Capture the cell that displays the provided text and extract its [x, y] central coordinate. 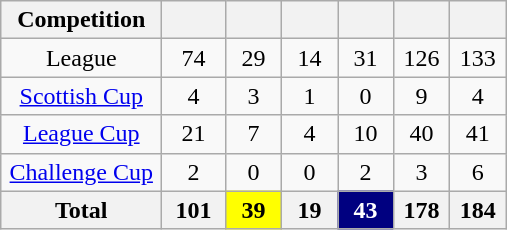
31 [366, 58]
29 [253, 58]
40 [422, 134]
19 [309, 210]
1 [309, 96]
74 [194, 58]
League [82, 58]
Scottish Cup [82, 96]
Challenge Cup [82, 172]
126 [422, 58]
178 [422, 210]
10 [366, 134]
43 [366, 210]
League Cup [82, 134]
21 [194, 134]
9 [422, 96]
Competition [82, 20]
39 [253, 210]
Total [82, 210]
184 [478, 210]
133 [478, 58]
6 [478, 172]
14 [309, 58]
41 [478, 134]
7 [253, 134]
101 [194, 210]
